Return the (X, Y) coordinate for the center point of the cell that contains the specified text.  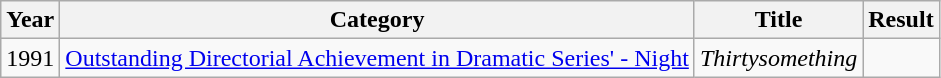
Result (901, 20)
Outstanding Directorial Achievement in Dramatic Series' - Night (378, 58)
Thirtysomething (778, 58)
Category (378, 20)
Title (778, 20)
Year (30, 20)
1991 (30, 58)
